Determine the [X, Y] coordinate at the center of the cell enclosing the given text.  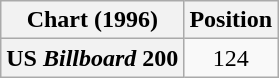
US Billboard 200 [92, 58]
124 [231, 58]
Position [231, 20]
Chart (1996) [92, 20]
